From the cell containing the given text, extract its center point as [X, Y] coordinate. 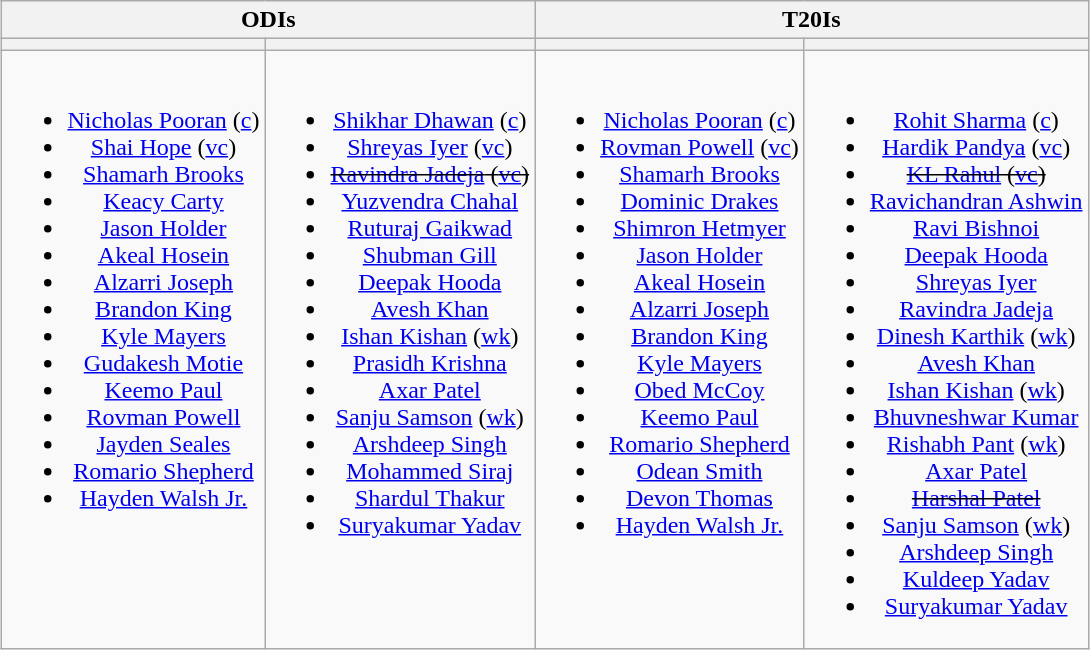
T20Is [812, 20]
ODIs [268, 20]
